Find where the given text appears and provide that cell's center as (X, Y) coordinate. 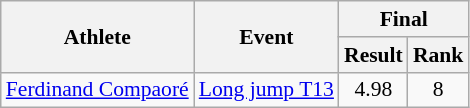
Final (404, 19)
Athlete (98, 36)
8 (438, 90)
Result (374, 55)
Rank (438, 55)
Long jump T13 (266, 90)
Ferdinand Compaoré (98, 90)
4.98 (374, 90)
Event (266, 36)
